Return [x, y] of the center of cell containing provided text 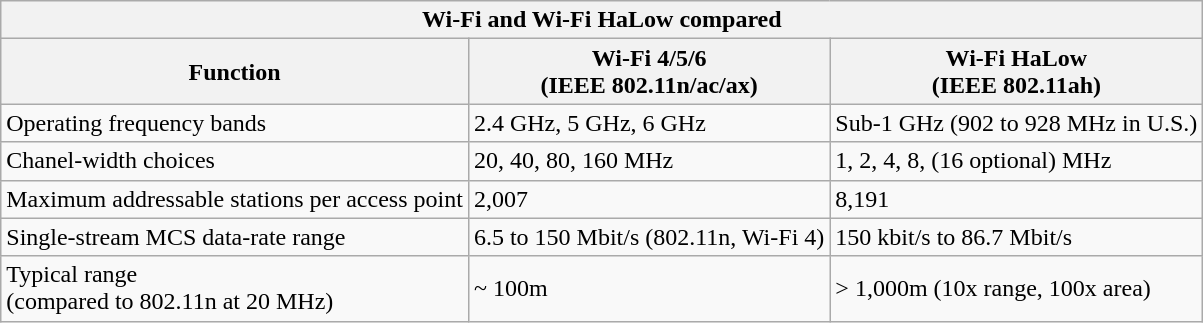
Wi-Fi 4/5/6(IEEE 802.11n/ac/ax) [648, 72]
Wi-Fi HaLow(IEEE 802.11ah) [1016, 72]
Operating frequency bands [235, 123]
2.4 GHz, 5 GHz, 6 GHz [648, 123]
> 1,000m (10x range, 100x area) [1016, 288]
150 kbit/s to 86.7 Mbit/s [1016, 237]
Wi-Fi and Wi-Fi HaLow compared [602, 20]
Typical range(compared to 802.11n at 20 MHz) [235, 288]
Function [235, 72]
6.5 to 150 Mbit/s (802.11n, Wi-Fi 4) [648, 237]
8,191 [1016, 199]
Chanel-width choices [235, 161]
2,007 [648, 199]
Sub-1 GHz (902 to 928 MHz in U.S.) [1016, 123]
20, 40, 80, 160 MHz [648, 161]
Single-stream MCS data-rate range [235, 237]
1, 2, 4, 8, (16 optional) MHz [1016, 161]
Maximum addressable stations per access point [235, 199]
~ 100m [648, 288]
